Return [X, Y] of the center of cell containing provided text 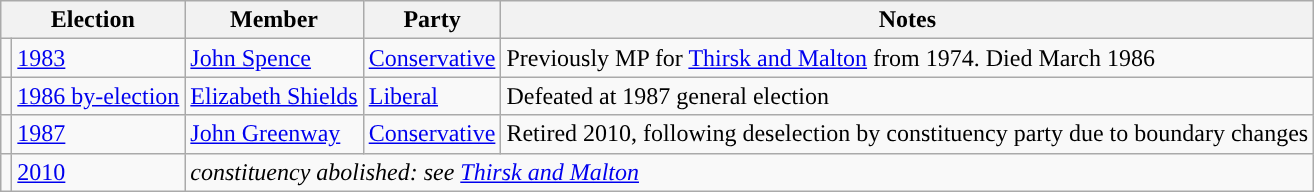
1986 by-election [98, 96]
Election [93, 20]
Elizabeth Shields [274, 96]
Retired 2010, following deselection by constituency party due to boundary changes [908, 134]
John Spence [274, 58]
Member [274, 20]
2010 [98, 172]
Previously MP for Thirsk and Malton from 1974. Died March 1986 [908, 58]
Party [432, 20]
Defeated at 1987 general election [908, 96]
Liberal [432, 96]
constituency abolished: see Thirsk and Malton [750, 172]
1983 [98, 58]
John Greenway [274, 134]
Notes [908, 20]
1987 [98, 134]
